Provide the [X, Y] coordinate of the cell's center where the given text is located.  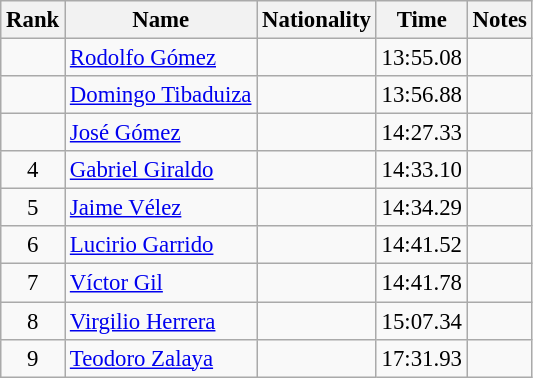
14:41.52 [422, 245]
15:07.34 [422, 321]
Lucirio Garrido [161, 245]
5 [33, 208]
9 [33, 358]
17:31.93 [422, 358]
Jaime Vélez [161, 208]
Nationality [316, 20]
14:27.33 [422, 133]
8 [33, 321]
Domingo Tibaduiza [161, 95]
7 [33, 283]
Víctor Gil [161, 283]
Rodolfo Gómez [161, 58]
Rank [33, 20]
14:34.29 [422, 208]
13:55.08 [422, 58]
6 [33, 245]
13:56.88 [422, 95]
Notes [500, 20]
14:33.10 [422, 170]
Virgilio Herrera [161, 321]
Teodoro Zalaya [161, 358]
4 [33, 170]
Time [422, 20]
José Gómez [161, 133]
14:41.78 [422, 283]
Name [161, 20]
Gabriel Giraldo [161, 170]
